Scan for the cell matching the given text and deliver its (x, y) coordinate at center. 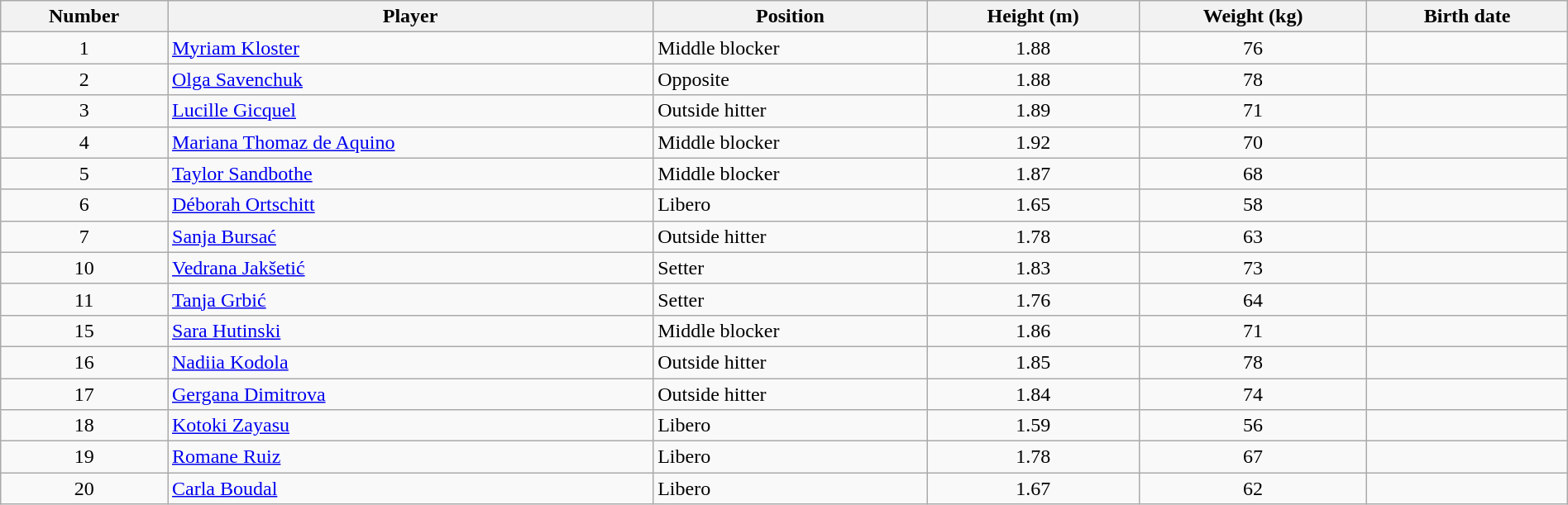
Déborah Ortschitt (410, 205)
Tanja Grbić (410, 299)
Vedrana Jakšetić (410, 268)
56 (1253, 426)
1.59 (1033, 426)
10 (84, 268)
3 (84, 111)
1.83 (1033, 268)
Birth date (1467, 17)
1.76 (1033, 299)
74 (1253, 394)
1.92 (1033, 142)
70 (1253, 142)
Position (791, 17)
Opposite (791, 79)
58 (1253, 205)
68 (1253, 174)
4 (84, 142)
1.86 (1033, 331)
Carla Boudal (410, 488)
Sanja Bursać (410, 236)
Gergana Dimitrova (410, 394)
15 (84, 331)
Height (m) (1033, 17)
11 (84, 299)
7 (84, 236)
73 (1253, 268)
1 (84, 48)
Olga Savenchuk (410, 79)
Myriam Kloster (410, 48)
62 (1253, 488)
Romane Ruiz (410, 457)
Weight (kg) (1253, 17)
Player (410, 17)
1.67 (1033, 488)
20 (84, 488)
18 (84, 426)
Nadiia Kodola (410, 362)
Mariana Thomaz de Aquino (410, 142)
Taylor Sandbothe (410, 174)
63 (1253, 236)
1.85 (1033, 362)
1.65 (1033, 205)
Number (84, 17)
6 (84, 205)
1.84 (1033, 394)
2 (84, 79)
1.89 (1033, 111)
Sara Hutinski (410, 331)
76 (1253, 48)
Kotoki Zayasu (410, 426)
1.87 (1033, 174)
5 (84, 174)
Lucille Gicquel (410, 111)
17 (84, 394)
64 (1253, 299)
19 (84, 457)
67 (1253, 457)
16 (84, 362)
